Provide the (X, Y) coordinate of the cell's center where the given text is located.  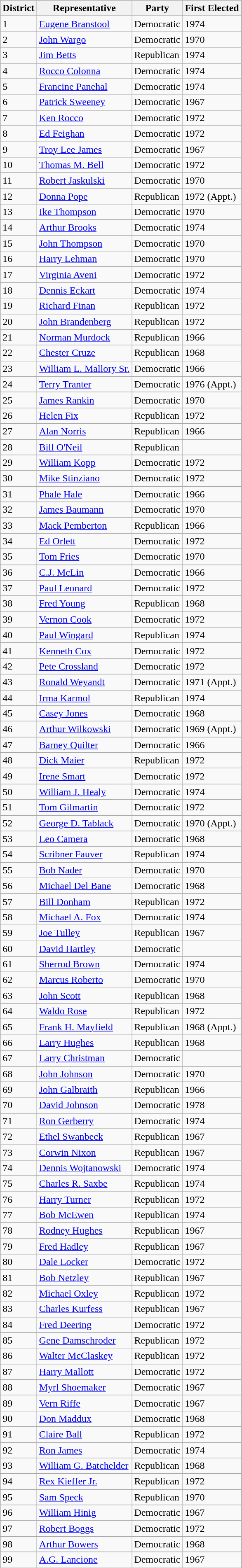
Richard Finan (84, 306)
William Kopp (84, 463)
1976 (Appt.) (212, 384)
Michael Del Bane (84, 886)
76 (19, 1199)
Fred Hadley (84, 1246)
95 (19, 1497)
Norman Murdock (84, 337)
85 (19, 1340)
Bill O'Neil (84, 447)
69 (19, 1090)
2 (19, 40)
Casey Jones (84, 714)
36 (19, 572)
32 (19, 510)
Alan Norris (84, 431)
56 (19, 886)
Tom Fries (84, 557)
Waldo Rose (84, 1011)
67 (19, 1058)
1978 (212, 1105)
33 (19, 525)
24 (19, 384)
William L. Mallory Sr. (84, 369)
41 (19, 651)
Walter McClaskey (84, 1356)
Michael A. Fox (84, 917)
Ethel Swanbeck (84, 1136)
45 (19, 714)
John Wargo (84, 40)
9 (19, 149)
1972 (Appt.) (212, 196)
46 (19, 729)
Arthur Wilkowski (84, 729)
53 (19, 839)
David Johnson (84, 1105)
70 (19, 1105)
William J. Healy (84, 792)
Dennis Wojtanowski (84, 1168)
61 (19, 964)
4 (19, 71)
William Hinig (84, 1513)
30 (19, 478)
Mike Stinziano (84, 478)
John Johnson (84, 1074)
Fred Deering (84, 1325)
39 (19, 619)
79 (19, 1246)
Robert Jaskulski (84, 180)
92 (19, 1450)
Joe Tulley (84, 933)
68 (19, 1074)
Robert Boggs (84, 1528)
Jim Betts (84, 55)
Irene Smart (84, 776)
10 (19, 165)
John Brandenberg (84, 322)
Irma Karmol (84, 698)
72 (19, 1136)
Pete Crossland (84, 666)
Harry Turner (84, 1199)
71 (19, 1121)
Arthur Bowers (84, 1544)
Ike Thompson (84, 212)
27 (19, 431)
23 (19, 369)
58 (19, 917)
44 (19, 698)
Francine Panehal (84, 86)
1 (19, 24)
Patrick Sweeney (84, 102)
93 (19, 1466)
Bob McEwen (84, 1215)
22 (19, 353)
Ed Orlett (84, 541)
48 (19, 761)
Tom Gilmartin (84, 807)
80 (19, 1262)
6 (19, 102)
James Baumann (84, 510)
63 (19, 996)
1968 (Appt.) (212, 1027)
77 (19, 1215)
34 (19, 541)
51 (19, 807)
94 (19, 1482)
49 (19, 776)
Dale Locker (84, 1262)
26 (19, 415)
20 (19, 322)
Ed Feighan (84, 133)
Frank H. Mayfield (84, 1027)
78 (19, 1231)
Vern Riffe (84, 1403)
Phale Hale (84, 494)
59 (19, 933)
47 (19, 745)
Larry Christman (84, 1058)
19 (19, 306)
Myrl Shoemaker (84, 1387)
43 (19, 682)
13 (19, 212)
38 (19, 604)
Representative (84, 8)
C.J. McLin (84, 572)
14 (19, 228)
81 (19, 1278)
Arthur Brooks (84, 228)
Michael Oxley (84, 1293)
Claire Ball (84, 1434)
99 (19, 1560)
Ronald Weyandt (84, 682)
William G. Batchelder (84, 1466)
3 (19, 55)
8 (19, 133)
88 (19, 1387)
62 (19, 980)
Bill Donham (84, 901)
Gene Damschroder (84, 1340)
Dick Maier (84, 761)
Harry Lehman (84, 259)
John Thompson (84, 243)
52 (19, 823)
25 (19, 400)
Helen Fix (84, 415)
First Elected (212, 8)
86 (19, 1356)
65 (19, 1027)
73 (19, 1152)
54 (19, 854)
Kenneth Cox (84, 651)
Ron Gerberry (84, 1121)
Fred Young (84, 604)
Charles Kurfess (84, 1309)
60 (19, 948)
74 (19, 1168)
31 (19, 494)
A.G. Lancione (84, 1560)
98 (19, 1544)
82 (19, 1293)
84 (19, 1325)
George D. Tablack (84, 823)
40 (19, 635)
Barney Quilter (84, 745)
Chester Cruze (84, 353)
Larry Hughes (84, 1043)
7 (19, 118)
11 (19, 180)
Dennis Eckart (84, 290)
91 (19, 1434)
Donna Pope (84, 196)
Thomas M. Bell (84, 165)
42 (19, 666)
Party (157, 8)
1970 (Appt.) (212, 823)
87 (19, 1372)
96 (19, 1513)
Vernon Cook (84, 619)
Rodney Hughes (84, 1231)
21 (19, 337)
16 (19, 259)
97 (19, 1528)
Paul Wingard (84, 635)
Sherrod Brown (84, 964)
35 (19, 557)
Ron James (84, 1450)
Ken Rocco (84, 118)
Eugene Branstool (84, 24)
Marcus Roberto (84, 980)
District (19, 8)
Rex Kieffer Jr. (84, 1482)
Leo Camera (84, 839)
Mack Pemberton (84, 525)
28 (19, 447)
55 (19, 870)
1969 (Appt.) (212, 729)
18 (19, 290)
Corwin Nixon (84, 1152)
1971 (Appt.) (212, 682)
Rocco Colonna (84, 71)
Paul Leonard (84, 588)
Bob Netzley (84, 1278)
15 (19, 243)
83 (19, 1309)
Scribner Fauver (84, 854)
Harry Mallott (84, 1372)
57 (19, 901)
Terry Tranter (84, 384)
Charles R. Saxbe (84, 1183)
89 (19, 1403)
5 (19, 86)
29 (19, 463)
17 (19, 275)
John Galbraith (84, 1090)
66 (19, 1043)
Bob Nader (84, 870)
Don Maddux (84, 1419)
12 (19, 196)
64 (19, 1011)
37 (19, 588)
90 (19, 1419)
75 (19, 1183)
Sam Speck (84, 1497)
John Scott (84, 996)
David Hartley (84, 948)
50 (19, 792)
James Rankin (84, 400)
Virginia Aveni (84, 275)
Troy Lee James (84, 149)
